Locate the cell with the specified text and output its [X, Y] center coordinate. 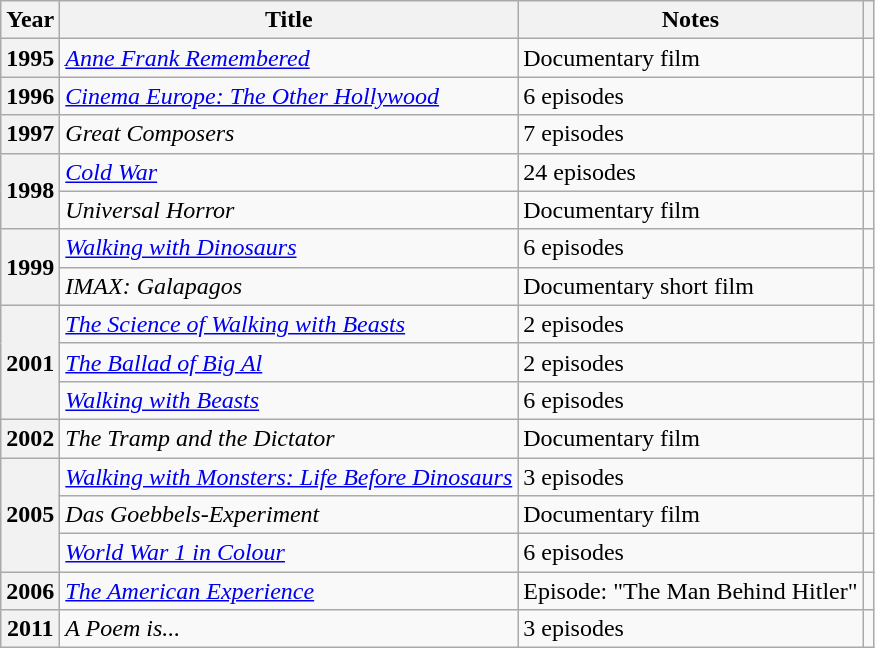
Walking with Monsters: Life Before Dinosaurs [289, 477]
The Science of Walking with Beasts [289, 324]
The American Experience [289, 591]
2001 [30, 362]
Documentary short film [690, 286]
2005 [30, 515]
Universal Horror [289, 210]
1996 [30, 96]
7 episodes [690, 134]
Walking with Dinosaurs [289, 248]
Anne Frank Remembered [289, 58]
Great Composers [289, 134]
1999 [30, 267]
1995 [30, 58]
24 episodes [690, 172]
World War 1 in Colour [289, 553]
The Ballad of Big Al [289, 362]
1998 [30, 191]
Title [289, 20]
Episode: "The Man Behind Hitler" [690, 591]
2002 [30, 438]
The Tramp and the Dictator [289, 438]
Cinema Europe: The Other Hollywood [289, 96]
1997 [30, 134]
Year [30, 20]
Notes [690, 20]
IMAX: Galapagos [289, 286]
2006 [30, 591]
Cold War [289, 172]
Das Goebbels-Experiment [289, 515]
2011 [30, 629]
A Poem is... [289, 629]
Walking with Beasts [289, 400]
